Provide the (X, Y) coordinate of the cell's center where the given text is located.  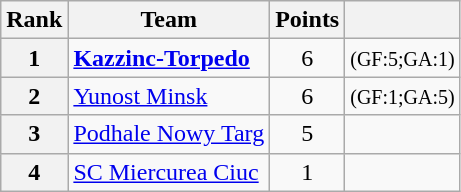
Podhale Nowy Targ (169, 134)
Points (308, 20)
2 (34, 96)
Kazzinc-Torpedo (169, 58)
5 (308, 134)
Team (169, 20)
4 (34, 172)
Rank (34, 20)
Yunost Minsk (169, 96)
(GF:5;GA:1) (402, 58)
3 (34, 134)
SC Miercurea Ciuc (169, 172)
(GF:1;GA:5) (402, 96)
